Find where the given text appears and provide that cell's center as [x, y] coordinate. 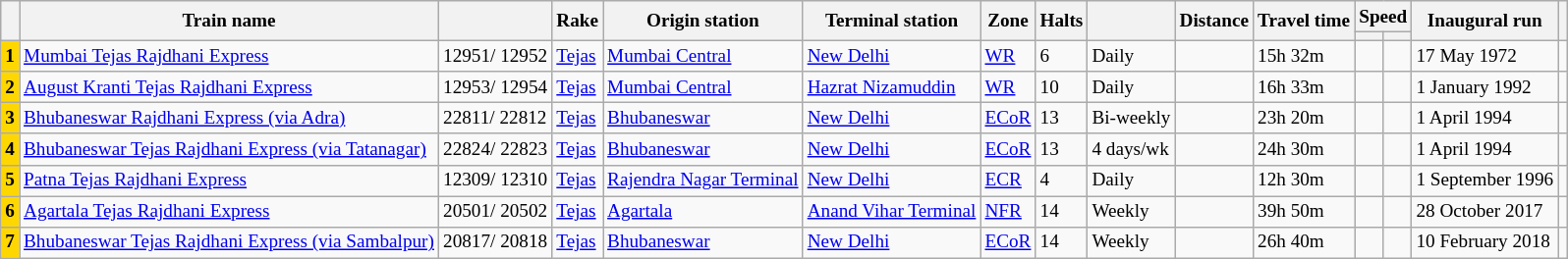
1 September 1996 [1485, 181]
10 February 2018 [1485, 242]
Origin station [703, 22]
NFR [1008, 212]
Bi-weekly [1132, 119]
22824/ 22823 [495, 149]
Bhubaneswar Rajdhani Express (via Adra) [230, 119]
5 [10, 181]
26h 40m [1305, 242]
1 January 1992 [1485, 87]
Anand Vihar Terminal [892, 212]
12309/ 12310 [495, 181]
Travel time [1305, 22]
3 [10, 119]
1 [10, 56]
12h 30m [1305, 181]
Agartala [703, 212]
22811/ 22812 [495, 119]
12953/ 12954 [495, 87]
12951/ 12952 [495, 56]
Terminal station [892, 22]
23h 20m [1305, 119]
17 May 1972 [1485, 56]
4 days/wk [1132, 149]
Bhubaneswar Tejas Rajdhani Express (via Tatanagar) [230, 149]
Hazrat Nizamuddin [892, 87]
20501/ 20502 [495, 212]
15h 32m [1305, 56]
Agartala Tejas Rajdhani Express [230, 212]
16h 33m [1305, 87]
Bhubaneswar Tejas Rajdhani Express (via Sambalpur) [230, 242]
7 [10, 242]
28 October 2017 [1485, 212]
Rajendra Nagar Terminal [703, 181]
Inaugural run [1485, 22]
Halts [1061, 22]
Patna Tejas Rajdhani Express [230, 181]
Speed [1383, 17]
August Kranti Tejas Rajdhani Express [230, 87]
Mumbai Tejas Rajdhani Express [230, 56]
10 [1061, 87]
Rake [578, 22]
Zone [1008, 22]
Distance [1214, 22]
2 [10, 87]
ECR [1008, 181]
39h 50m [1305, 212]
24h 30m [1305, 149]
Train name [230, 22]
20817/ 20818 [495, 242]
